Pinpoint the cell where the given text exists, returning its [x, y] midpoint coordinate. 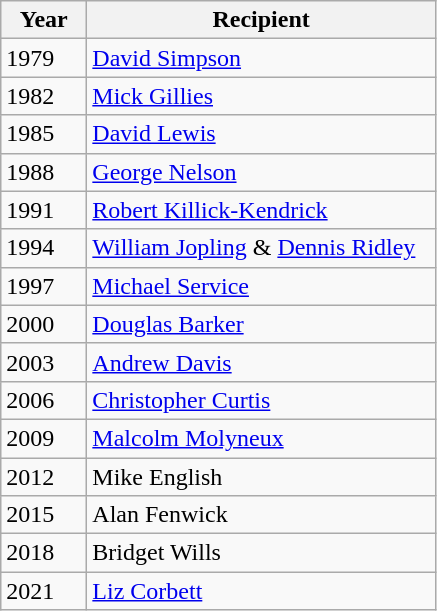
Andrew Davis [262, 362]
Douglas Barker [262, 324]
Liz Corbett [262, 591]
William Jopling & Dennis Ridley [262, 248]
Recipient [262, 20]
Alan Fenwick [262, 515]
1982 [44, 96]
1994 [44, 248]
2012 [44, 477]
Mike English [262, 477]
1988 [44, 172]
Bridget Wills [262, 553]
Michael Service [262, 286]
Year [44, 20]
2000 [44, 324]
Malcolm Molyneux [262, 438]
1979 [44, 58]
Robert Killick-Kendrick [262, 210]
David Simpson [262, 58]
2009 [44, 438]
1997 [44, 286]
1991 [44, 210]
1985 [44, 134]
2021 [44, 591]
2018 [44, 553]
David Lewis [262, 134]
2003 [44, 362]
Mick Gillies [262, 96]
2015 [44, 515]
2006 [44, 400]
George Nelson [262, 172]
Christopher Curtis [262, 400]
